Locate the cell with the specified text and output its [X, Y] center coordinate. 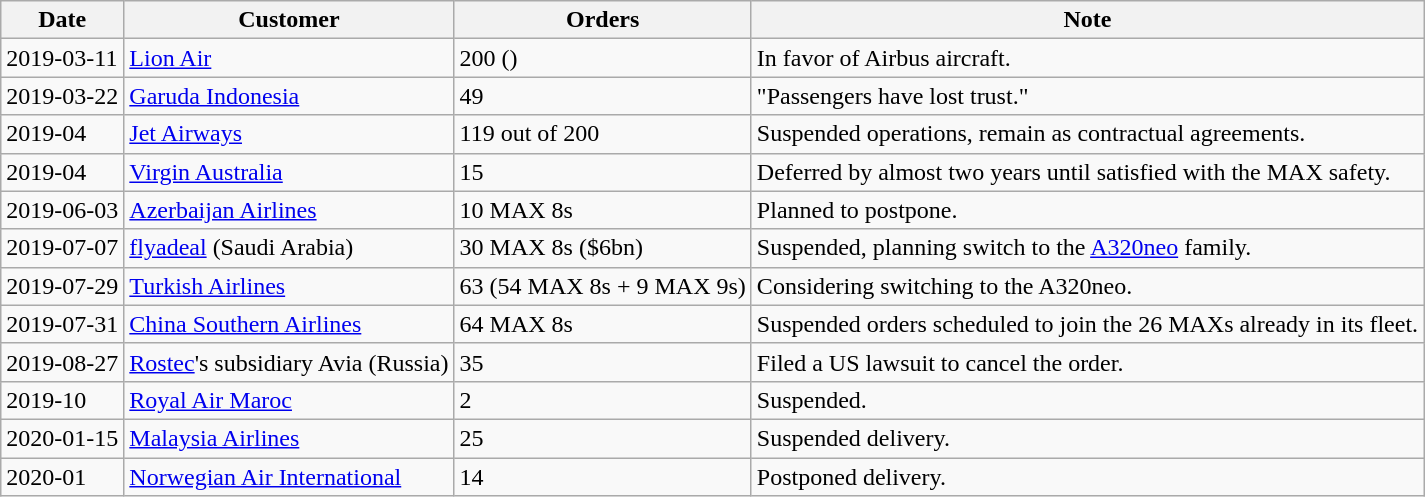
Filed a US lawsuit to cancel the order. [1087, 362]
Suspended, planning switch to the A320neo family. [1087, 248]
Suspended delivery. [1087, 438]
Considering switching to the A320neo. [1087, 286]
In favor of Airbus aircraft. [1087, 58]
Turkish Airlines [289, 286]
Malaysia Airlines [289, 438]
2019-07-31 [62, 324]
49 [602, 96]
Lion Air [289, 58]
Orders [602, 20]
14 [602, 477]
2019-06-03 [62, 210]
10 MAX 8s [602, 210]
Suspended. [1087, 400]
Royal Air Maroc [289, 400]
Suspended orders scheduled to join the 26 MAXs already in its fleet. [1087, 324]
2019-03-22 [62, 96]
flyadeal (Saudi Arabia) [289, 248]
64 MAX 8s [602, 324]
"Passengers have lost trust." [1087, 96]
Deferred by almost two years until satisfied with the MAX safety. [1087, 172]
35 [602, 362]
2019-07-29 [62, 286]
Rostec's subsidiary Avia (Russia) [289, 362]
Date [62, 20]
2020-01 [62, 477]
63 (54 MAX 8s + 9 MAX 9s) [602, 286]
119 out of 200 [602, 134]
Norwegian Air International [289, 477]
Postponed delivery. [1087, 477]
China Southern Airlines [289, 324]
15 [602, 172]
Azerbaijan Airlines [289, 210]
25 [602, 438]
2020-01-15 [62, 438]
200 () [602, 58]
Planned to postpone. [1087, 210]
2019-10 [62, 400]
Jet Airways [289, 134]
2019-07-07 [62, 248]
2019-08-27 [62, 362]
Note [1087, 20]
2 [602, 400]
Suspended operations, remain as contractual agreements. [1087, 134]
30 MAX 8s ($6bn) [602, 248]
Virgin Australia [289, 172]
2019-03-11 [62, 58]
Garuda Indonesia [289, 96]
Customer [289, 20]
